From the cell containing the given text, extract its center point as (X, Y) coordinate. 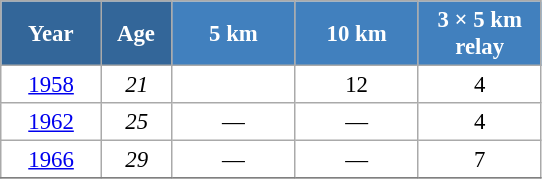
Year (52, 34)
1966 (52, 160)
25 (136, 122)
7 (480, 160)
5 km (234, 34)
12 (356, 85)
1958 (52, 85)
1962 (52, 122)
3 × 5 km relay (480, 34)
Age (136, 34)
10 km (356, 34)
21 (136, 85)
29 (136, 160)
